For the text-containing cell, return its midpoint in (X, Y) coordinate format. 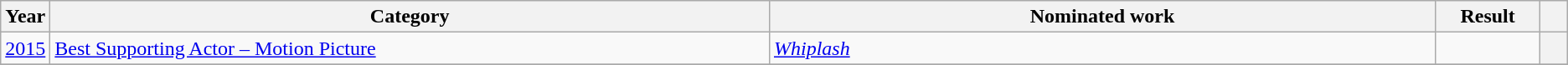
Result (1488, 17)
2015 (25, 48)
Whiplash (1102, 48)
Year (25, 17)
Category (410, 17)
Nominated work (1102, 17)
Best Supporting Actor – Motion Picture (410, 48)
